For the text-containing cell, return its midpoint in [X, Y] coordinate format. 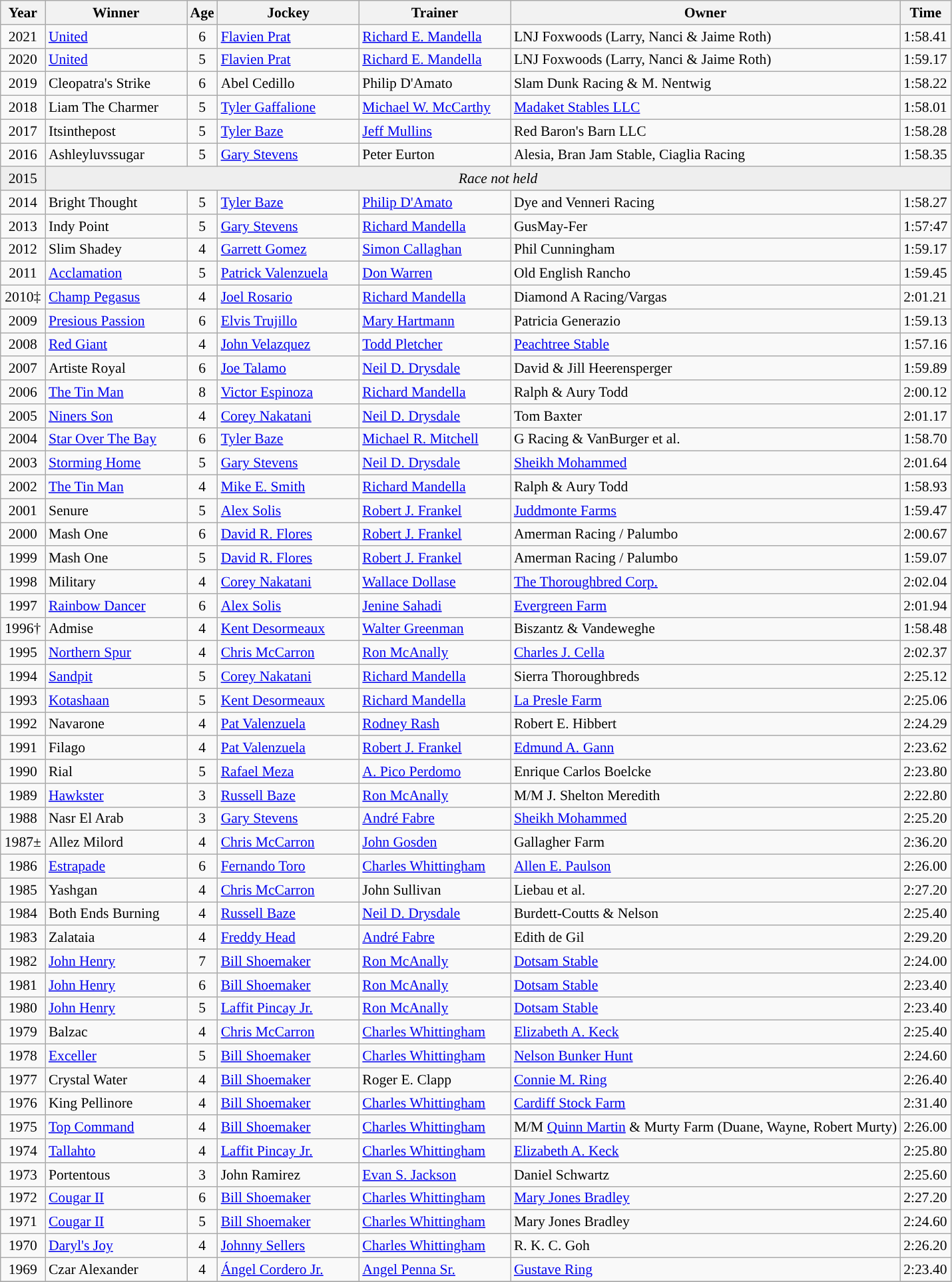
Jockey [289, 13]
1986 [23, 867]
John Gosden [435, 843]
Gustave Ring [706, 1269]
Mary Hartmann [435, 321]
King Pellinore [116, 1104]
1981 [23, 985]
1:58.48 [925, 629]
2:26.40 [925, 1080]
Tallahto [116, 1151]
2:01.64 [925, 463]
1:58.93 [925, 487]
Fernando Toro [289, 867]
Todd Pletcher [435, 345]
1982 [23, 961]
Wallace Dollase [435, 582]
2007 [23, 369]
Star Over The Bay [116, 439]
Don Warren [435, 274]
Zalataia [116, 938]
2015 [23, 179]
1971 [23, 1222]
1:58.22 [925, 84]
1:58.35 [925, 155]
Simon Callaghan [435, 250]
Victor Espinoza [289, 392]
Artiste Royal [116, 369]
1:58.70 [925, 439]
2:25.06 [925, 700]
8 [202, 392]
2014 [23, 202]
Roger E. Clapp [435, 1080]
Crystal Water [116, 1080]
1995 [23, 653]
Champ Pegasus [116, 298]
Slam Dunk Racing & M. Nentwig [706, 84]
Allez Milord [116, 843]
Liam The Charmer [116, 108]
Year [23, 13]
1975 [23, 1128]
Elvis Trujillo [289, 321]
Indy Point [116, 226]
1979 [23, 1032]
Tom Baxter [706, 416]
Garrett Gomez [289, 250]
1999 [23, 558]
Alesia, Bran Jam Stable, Ciaglia Racing [706, 155]
Sandpit [116, 677]
2021 [23, 37]
Joel Rosario [289, 298]
Trainer [435, 13]
1973 [23, 1175]
Hawkster [116, 795]
Madaket Stables LLC [706, 108]
2:25.12 [925, 677]
7 [202, 961]
1:59.13 [925, 321]
Freddy Head [289, 938]
1992 [23, 724]
Enrique Carlos Boelcke [706, 771]
Rial [116, 771]
Joe Talamo [289, 369]
Cleopatra's Strike [116, 84]
2:26.20 [925, 1246]
Allen E. Paulson [706, 867]
2010‡ [23, 298]
1:59.07 [925, 558]
2004 [23, 439]
Estrapade [116, 867]
1977 [23, 1080]
John Ramirez [289, 1175]
1974 [23, 1151]
1970 [23, 1246]
Red Baron's Barn LLC [706, 131]
Phil Cunningham [706, 250]
Slim Shadey [116, 250]
1:59.45 [925, 274]
1980 [23, 1008]
Balzac [116, 1032]
2008 [23, 345]
Rodney Rash [435, 724]
2:01.94 [925, 606]
Bright Thought [116, 202]
1998 [23, 582]
John Velazquez [289, 345]
R. K. C. Goh [706, 1246]
2012 [23, 250]
Rafael Meza [289, 771]
Liebau et al. [706, 890]
Senure [116, 511]
Charles J. Cella [706, 653]
1991 [23, 748]
2009 [23, 321]
Michael R. Mitchell [435, 439]
2:00.67 [925, 534]
Jenine Sahadi [435, 606]
2002 [23, 487]
Owner [706, 13]
2:36.20 [925, 843]
Biszantz & Vandeweghe [706, 629]
La Presle Farm [706, 700]
Time [925, 13]
2:01.21 [925, 298]
M/M Quinn Martin & Murty Farm (Duane, Wayne, Robert Murty) [706, 1128]
1:58.27 [925, 202]
1997 [23, 606]
2005 [23, 416]
2003 [23, 463]
Age [202, 13]
Filago [116, 748]
2:29.20 [925, 938]
1984 [23, 914]
Kotashaan [116, 700]
G Racing & VanBurger et al. [706, 439]
2:24.00 [925, 961]
2016 [23, 155]
2:22.80 [925, 795]
2018 [23, 108]
Daryl's Joy [116, 1246]
2:25.60 [925, 1175]
1994 [23, 677]
Winner [116, 13]
1990 [23, 771]
2017 [23, 131]
Evan S. Jackson [435, 1175]
2020 [23, 60]
Storming Home [116, 463]
Nelson Bunker Hunt [706, 1056]
2019 [23, 84]
Tyler Gaffalione [289, 108]
Evergreen Farm [706, 606]
1:58.41 [925, 37]
Rainbow Dancer [116, 606]
1988 [23, 819]
2011 [23, 274]
1996† [23, 629]
Angel Penna Sr. [435, 1269]
1987± [23, 843]
2:25.20 [925, 819]
GusMay-Fer [706, 226]
Gallagher Farm [706, 843]
Portentous [116, 1175]
Nasr El Arab [116, 819]
2000 [23, 534]
Jeff Mullins [435, 131]
1983 [23, 938]
Sierra Thoroughbreds [706, 677]
Acclamation [116, 274]
2:23.62 [925, 748]
1978 [23, 1056]
2:00.12 [925, 392]
Connie M. Ring [706, 1080]
Admise [116, 629]
Mike E. Smith [289, 487]
Robert E. Hibbert [706, 724]
2:02.37 [925, 653]
1976 [23, 1104]
2:01.17 [925, 416]
1:57.16 [925, 345]
The Thoroughbred Corp. [706, 582]
Itsinthepost [116, 131]
Ashleyluvssugar [116, 155]
2006 [23, 392]
1985 [23, 890]
Patricia Generazio [706, 321]
Czar Alexander [116, 1269]
Edith de Gil [706, 938]
Old English Rancho [706, 274]
1:59.47 [925, 511]
Military [116, 582]
1:58.01 [925, 108]
John Sullivan [435, 890]
Dye and Venneri Racing [706, 202]
Patrick Valenzuela [289, 274]
Navarone [116, 724]
1:59.89 [925, 369]
2:23.80 [925, 771]
1972 [23, 1198]
Peachtree Stable [706, 345]
Edmund A. Gann [706, 748]
Ángel Cordero Jr. [289, 1269]
1993 [23, 700]
Juddmonte Farms [706, 511]
Diamond A Racing/Vargas [706, 298]
David & Jill Heerensperger [706, 369]
1:57:47 [925, 226]
Walter Greenman [435, 629]
Yashgan [116, 890]
Cardiff Stock Farm [706, 1104]
Abel Cedillo [289, 84]
2013 [23, 226]
2:24.29 [925, 724]
Both Ends Burning [116, 914]
2001 [23, 511]
2:25.80 [925, 1151]
Presious Passion [116, 321]
2:02.04 [925, 582]
A. Pico Perdomo [435, 771]
Daniel Schwartz [706, 1175]
Exceller [116, 1056]
Red Giant [116, 345]
Peter Eurton [435, 155]
1:58.28 [925, 131]
Johnny Sellers [289, 1246]
Northern Spur [116, 653]
Top Command [116, 1128]
1969 [23, 1269]
1989 [23, 795]
Race not held [498, 179]
Niners Son [116, 416]
Michael W. McCarthy [435, 108]
2:31.40 [925, 1104]
Burdett-Coutts & Nelson [706, 914]
M/M J. Shelton Meredith [706, 795]
